Extract the (X, Y) coordinate from the center of the cell holding the provided text.  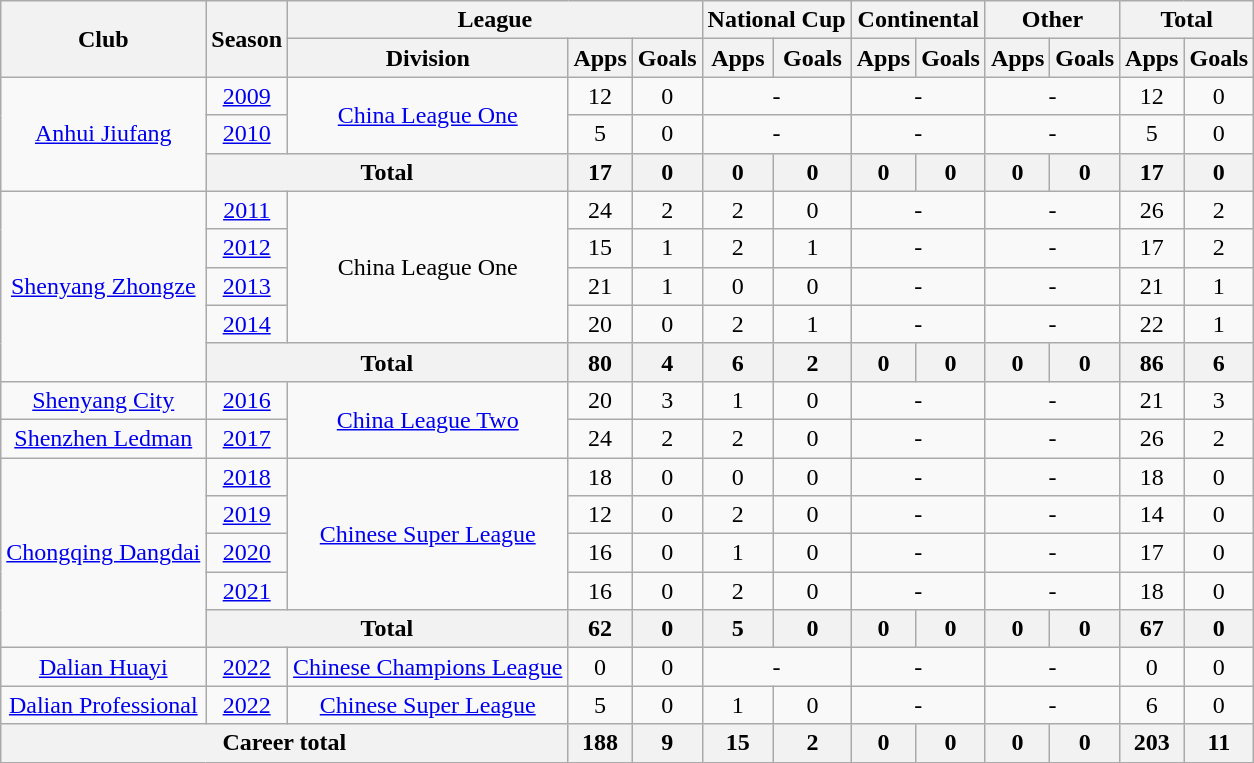
22 (1152, 324)
2018 (247, 477)
Shenzhen Ledman (104, 438)
Continental (918, 20)
Chongqing Dangdai (104, 553)
Anhui Jiufang (104, 134)
11 (1219, 743)
2009 (247, 96)
Chinese Champions League (428, 667)
Dalian Professional (104, 705)
203 (1152, 743)
Division (428, 58)
4 (667, 362)
Other (1052, 20)
Club (104, 39)
2020 (247, 553)
National Cup (776, 20)
2010 (247, 134)
9 (667, 743)
Season (247, 39)
2016 (247, 400)
14 (1152, 515)
2011 (247, 210)
188 (600, 743)
62 (600, 629)
67 (1152, 629)
2021 (247, 591)
2014 (247, 324)
86 (1152, 362)
2017 (247, 438)
80 (600, 362)
Shenyang Zhongze (104, 286)
Dalian Huayi (104, 667)
Career total (284, 743)
League (496, 20)
China League Two (428, 419)
2013 (247, 286)
Shenyang City (104, 400)
2012 (247, 248)
2019 (247, 515)
